Locate the cell with the specified text and output its (X, Y) center coordinate. 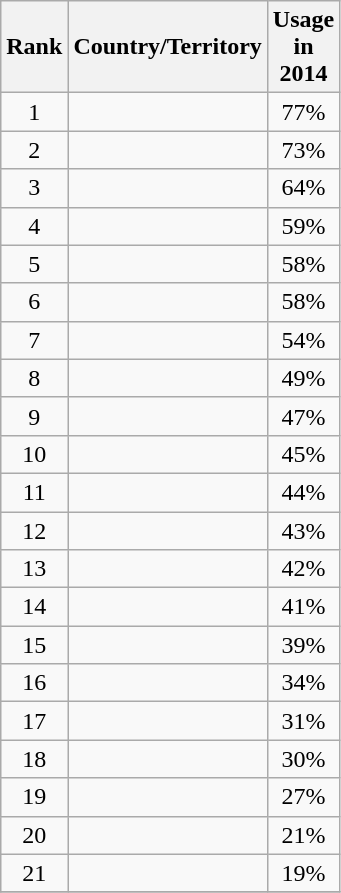
18 (34, 759)
20 (34, 835)
13 (34, 569)
44% (303, 492)
11 (34, 492)
34% (303, 683)
41% (303, 607)
7 (34, 340)
49% (303, 378)
6 (34, 302)
73% (303, 150)
3 (34, 188)
59% (303, 226)
15 (34, 645)
14 (34, 607)
19 (34, 797)
27% (303, 797)
19% (303, 873)
9 (34, 416)
31% (303, 721)
4 (34, 226)
43% (303, 531)
39% (303, 645)
47% (303, 416)
Usage in 2014 (303, 47)
Rank (34, 47)
16 (34, 683)
1 (34, 112)
21% (303, 835)
42% (303, 569)
45% (303, 454)
30% (303, 759)
2 (34, 150)
54% (303, 340)
77% (303, 112)
21 (34, 873)
5 (34, 264)
12 (34, 531)
10 (34, 454)
Country/Territory (168, 47)
64% (303, 188)
8 (34, 378)
17 (34, 721)
